Output the [X, Y] coordinate of the center of the cell containing the given text.  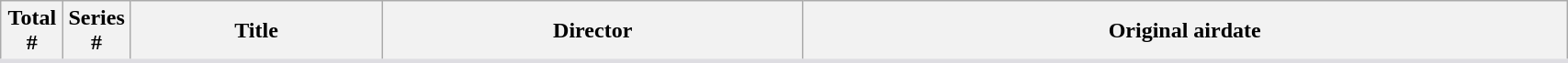
Director [593, 31]
Series# [96, 31]
Total# [32, 31]
Title [255, 31]
Original airdate [1185, 31]
